Return (X, Y) of the center of cell containing provided text 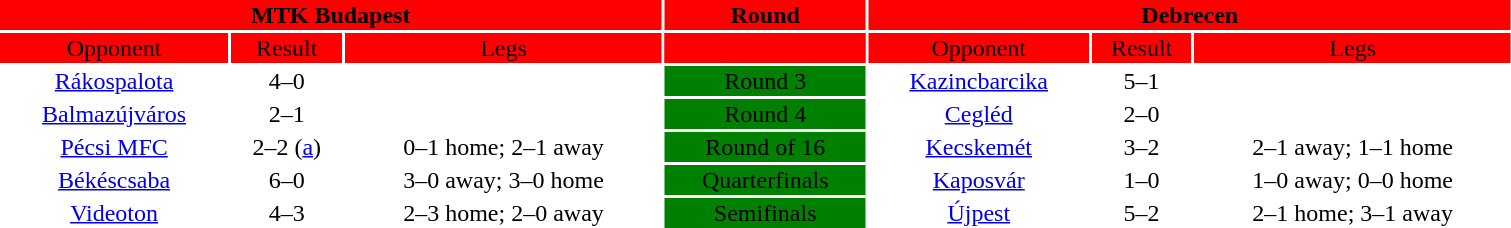
Újpest (979, 213)
Balmazújváros (114, 114)
MTK Budapest (331, 15)
1–0 away; 0–0 home (1353, 180)
2–1 (286, 114)
Debrecen (1190, 15)
Kecskemét (979, 147)
Round (766, 15)
4–0 (286, 81)
Quarterfinals (766, 180)
4–3 (286, 213)
3–2 (1142, 147)
Round 3 (766, 81)
5–2 (1142, 213)
Round 4 (766, 114)
2–1 home; 3–1 away (1353, 213)
0–1 home; 2–1 away (503, 147)
2–1 away; 1–1 home (1353, 147)
1–0 (1142, 180)
Round of 16 (766, 147)
Rákospalota (114, 81)
Békéscsaba (114, 180)
3–0 away; 3–0 home (503, 180)
Cegléd (979, 114)
5–1 (1142, 81)
6–0 (286, 180)
Kazincbarcika (979, 81)
Semifinals (766, 213)
2–2 (a) (286, 147)
Kaposvár (979, 180)
Pécsi MFC (114, 147)
Videoton (114, 213)
2–3 home; 2–0 away (503, 213)
2–0 (1142, 114)
